Extract the (X, Y) coordinate from the center of the cell holding the provided text.  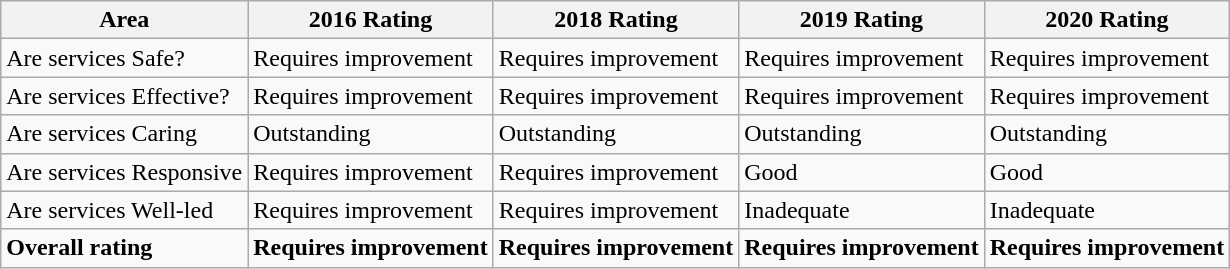
2019 Rating (862, 20)
Are services Responsive (124, 172)
2016 Rating (370, 20)
Are services Safe? (124, 58)
Are services Well-led (124, 210)
Overall rating (124, 248)
Area (124, 20)
Are services Effective? (124, 96)
2020 Rating (1106, 20)
2018 Rating (616, 20)
Are services Caring (124, 134)
